Scan for the cell matching the given text and deliver its [x, y] coordinate at center. 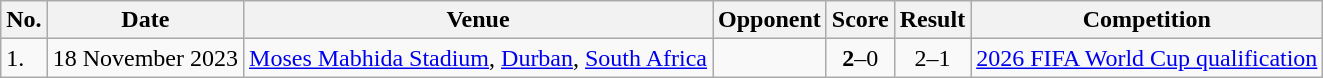
2–1 [932, 58]
Moses Mabhida Stadium, Durban, South Africa [478, 58]
18 November 2023 [145, 58]
Competition [1147, 20]
Result [932, 20]
Venue [478, 20]
2–0 [860, 58]
No. [24, 20]
2026 FIFA World Cup qualification [1147, 58]
Opponent [770, 20]
Score [860, 20]
1. [24, 58]
Date [145, 20]
